Output the (x, y) coordinate of the center of the cell containing the given text.  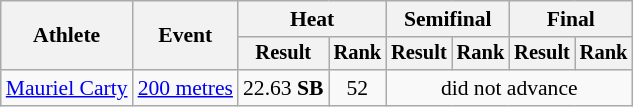
200 metres (186, 88)
22.63 SB (284, 88)
Athlete (67, 36)
Mauriel Carty (67, 88)
did not advance (509, 88)
Event (186, 36)
Final (570, 19)
Heat (312, 19)
Semifinal (448, 19)
52 (358, 88)
